Detect which cell encompasses the target text, then output its (x, y) center coordinate. 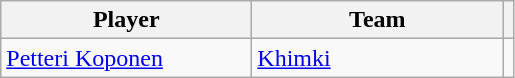
Player (126, 20)
Petteri Koponen (126, 58)
Team (378, 20)
Khimki (378, 58)
